For the text-containing cell, return its midpoint in [x, y] coordinate format. 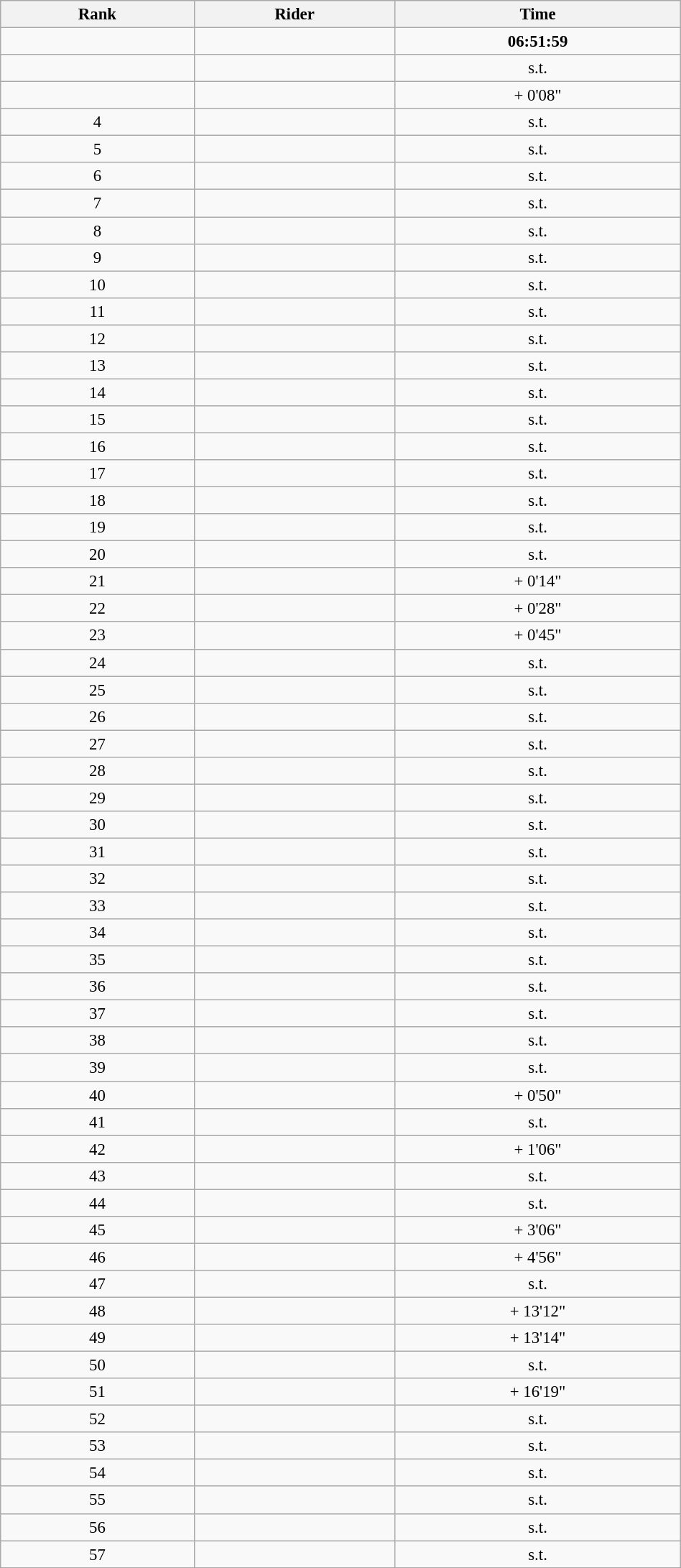
6 [98, 176]
31 [98, 852]
24 [98, 663]
49 [98, 1338]
+ 0'28" [537, 609]
44 [98, 1203]
36 [98, 987]
12 [98, 338]
25 [98, 690]
Rank [98, 14]
20 [98, 555]
+ 0'08" [537, 96]
11 [98, 311]
22 [98, 609]
19 [98, 527]
+ 13'14" [537, 1338]
39 [98, 1068]
9 [98, 257]
15 [98, 420]
57 [98, 1554]
+ 16'19" [537, 1392]
53 [98, 1446]
52 [98, 1419]
30 [98, 825]
32 [98, 879]
17 [98, 474]
26 [98, 716]
50 [98, 1365]
7 [98, 203]
47 [98, 1284]
13 [98, 366]
34 [98, 933]
+ 3'06" [537, 1230]
56 [98, 1527]
48 [98, 1311]
46 [98, 1257]
29 [98, 798]
8 [98, 231]
+ 13'12" [537, 1311]
38 [98, 1041]
40 [98, 1095]
35 [98, 960]
4 [98, 122]
Rider [295, 14]
5 [98, 149]
27 [98, 744]
45 [98, 1230]
42 [98, 1149]
+ 0'50" [537, 1095]
43 [98, 1176]
16 [98, 446]
23 [98, 636]
54 [98, 1473]
37 [98, 1014]
Time [537, 14]
+ 1'06" [537, 1149]
21 [98, 581]
10 [98, 285]
+ 0'45" [537, 636]
14 [98, 392]
28 [98, 771]
06:51:59 [537, 42]
+ 0'14" [537, 581]
+ 4'56" [537, 1257]
18 [98, 501]
33 [98, 906]
51 [98, 1392]
41 [98, 1122]
55 [98, 1500]
